Provide the (X, Y) coordinate of the cell's center where the given text is located.  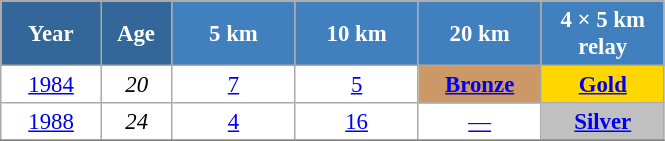
Gold (602, 85)
1988 (52, 122)
4 (234, 122)
Bronze (480, 85)
24 (136, 122)
7 (234, 85)
10 km (356, 34)
5 (356, 85)
Age (136, 34)
Year (52, 34)
1984 (52, 85)
20 km (480, 34)
16 (356, 122)
4 × 5 km relay (602, 34)
20 (136, 85)
5 km (234, 34)
— (480, 122)
Silver (602, 122)
